Search for the cell housing the specified text and yield its [x, y] center coordinate. 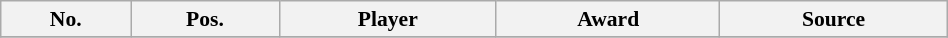
Player [388, 19]
No. [66, 19]
Award [608, 19]
Pos. [206, 19]
Source [834, 19]
